For the text-containing cell, return its midpoint in (x, y) coordinate format. 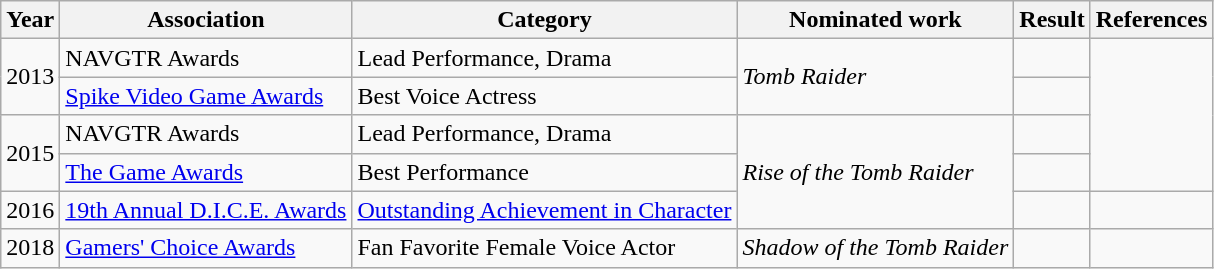
Spike Video Game Awards (206, 96)
2013 (30, 77)
The Game Awards (206, 172)
Nominated work (876, 20)
2018 (30, 248)
Tomb Raider (876, 77)
Gamers' Choice Awards (206, 248)
Shadow of the Tomb Raider (876, 248)
Year (30, 20)
2016 (30, 210)
Rise of the Tomb Raider (876, 172)
Outstanding Achievement in Character (544, 210)
References (1152, 20)
Association (206, 20)
2015 (30, 153)
Best Voice Actress (544, 96)
Best Performance (544, 172)
Category (544, 20)
Fan Favorite Female Voice Actor (544, 248)
19th Annual D.I.C.E. Awards (206, 210)
Result (1052, 20)
